Extract the (X, Y) coordinate from the center of the cell holding the provided text.  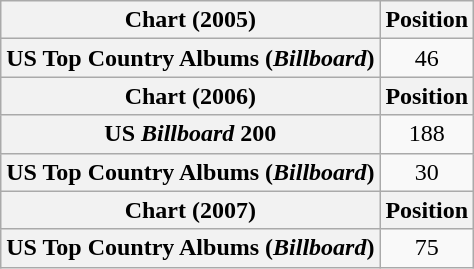
46 (427, 58)
188 (427, 134)
Chart (2007) (190, 210)
75 (427, 248)
30 (427, 172)
Chart (2006) (190, 96)
Chart (2005) (190, 20)
US Billboard 200 (190, 134)
